Return the [X, Y] coordinate for the center point of the cell that contains the specified text.  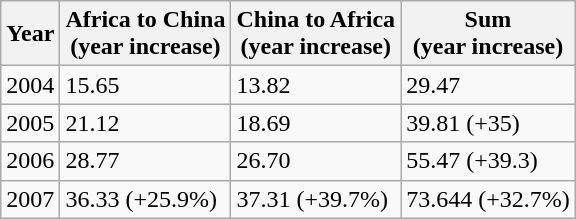
37.31 (+39.7%) [316, 199]
18.69 [316, 123]
2004 [30, 85]
2006 [30, 161]
Sum(year increase) [488, 34]
15.65 [146, 85]
55.47 (+39.3) [488, 161]
13.82 [316, 85]
36.33 (+25.9%) [146, 199]
Year [30, 34]
39.81 (+35) [488, 123]
2005 [30, 123]
21.12 [146, 123]
73.644 (+32.7%) [488, 199]
26.70 [316, 161]
China to Africa(year increase) [316, 34]
2007 [30, 199]
28.77 [146, 161]
Africa to China(year increase) [146, 34]
29.47 [488, 85]
